Return (X, Y) of the center of cell containing provided text 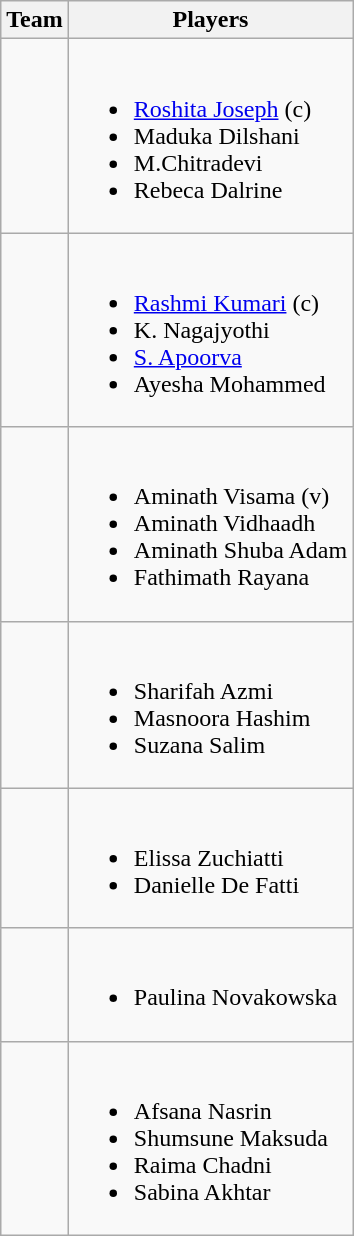
Players (210, 20)
Team (35, 20)
Sharifah AzmiMasnoora HashimSuzana Salim (210, 704)
Roshita Joseph (c)Maduka DilshaniM.ChitradeviRebeca Dalrine (210, 136)
Aminath Visama (v)Aminath VidhaadhAminath Shuba AdamFathimath Rayana (210, 524)
Rashmi Kumari (c)K. NagajyothiS. ApoorvaAyesha Mohammed (210, 330)
Elissa ZuchiattiDanielle De Fatti (210, 858)
Paulina Novakowska (210, 984)
Afsana NasrinShumsune MaksudaRaima ChadniSabina Akhtar (210, 1138)
